Determine the [X, Y] coordinate at the center of the cell enclosing the given text.  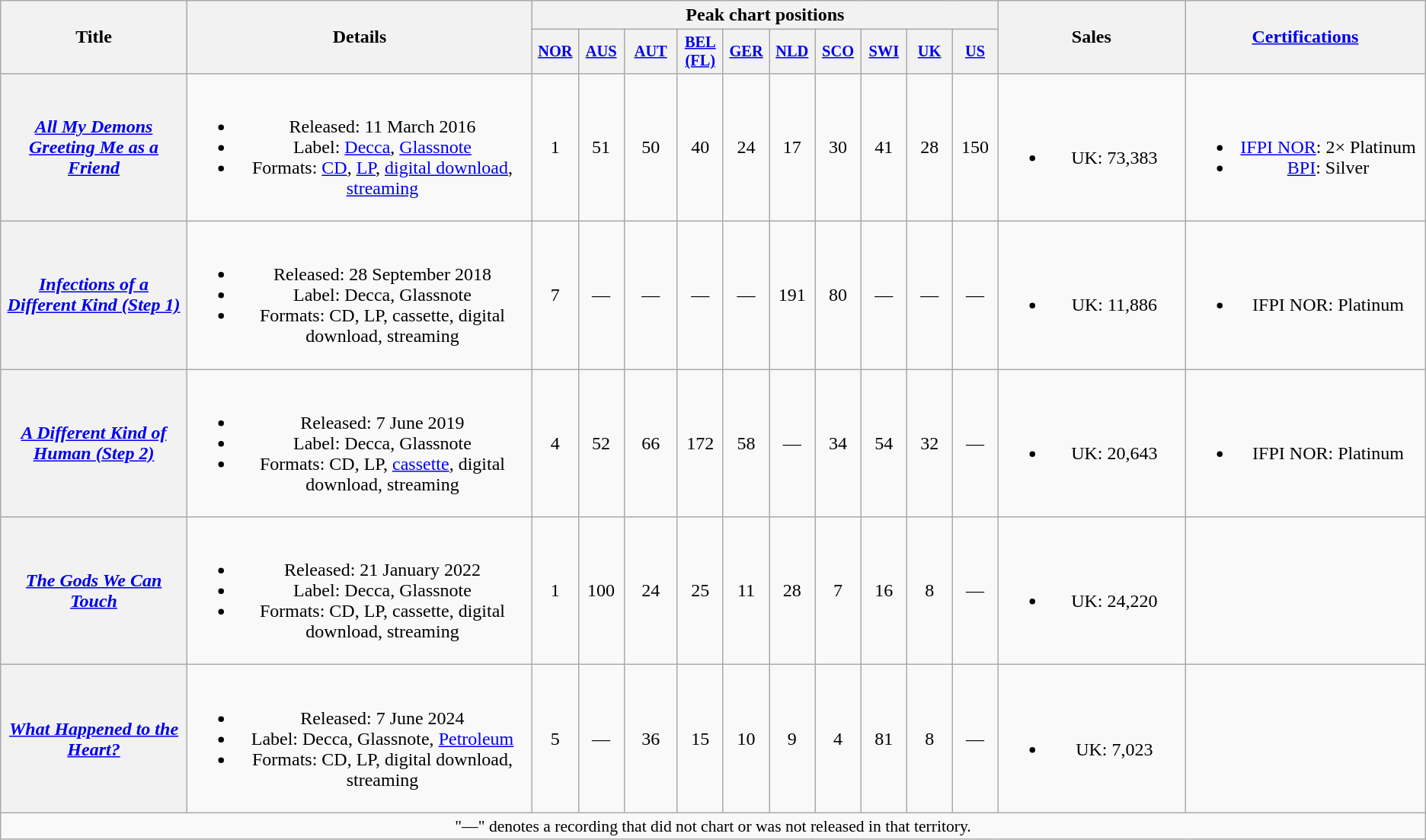
Peak chart positions [765, 15]
54 [884, 443]
UK [929, 52]
Released: 7 June 2019Label: Decca, GlassnoteFormats: CD, LP, cassette, digital download, streaming [360, 443]
40 [700, 147]
Certifications [1306, 37]
41 [884, 147]
Details [360, 37]
191 [792, 295]
51 [601, 147]
172 [700, 443]
UK: 24,220 [1092, 591]
Released: 28 September 2018Label: Decca, GlassnoteFormats: CD, LP, cassette, digital download, streaming [360, 295]
Released: 11 March 2016Label: Decca, GlassnoteFormats: CD, LP, digital download, streaming [360, 147]
Title [94, 37]
UK: 11,886 [1092, 295]
The Gods We Can Touch [94, 591]
17 [792, 147]
81 [884, 739]
GER [746, 52]
IFPI NOR: 2× PlatinumBPI: Silver [1306, 147]
All My Demons Greeting Me as a Friend [94, 147]
30 [838, 147]
Infections of a Different Kind (Step 1) [94, 295]
16 [884, 591]
UK: 73,383 [1092, 147]
36 [651, 739]
UK: 7,023 [1092, 739]
50 [651, 147]
150 [975, 147]
10 [746, 739]
58 [746, 443]
NLD [792, 52]
A Different Kind of Human (Step 2) [94, 443]
34 [838, 443]
SWI [884, 52]
9 [792, 739]
52 [601, 443]
11 [746, 591]
Released: 7 June 2024Label: Decca, Glassnote, PetroleumFormats: CD, LP, digital download, streaming [360, 739]
NOR [555, 52]
80 [838, 295]
AUT [651, 52]
What Happened to the Heart? [94, 739]
66 [651, 443]
25 [700, 591]
32 [929, 443]
"—" denotes a recording that did not chart or was not released in that territory. [713, 826]
100 [601, 591]
Released: 21 January 2022Label: Decca, GlassnoteFormats: CD, LP, cassette, digital download, streaming [360, 591]
Sales [1092, 37]
US [975, 52]
UK: 20,643 [1092, 443]
15 [700, 739]
BEL(FL) [700, 52]
SCO [838, 52]
AUS [601, 52]
5 [555, 739]
